Search for the cell housing the specified text and yield its [x, y] center coordinate. 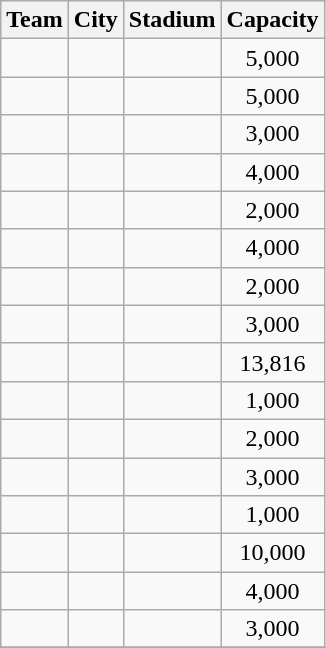
13,816 [272, 362]
Capacity [272, 20]
Stadium [172, 20]
City [96, 20]
10,000 [272, 553]
Team [35, 20]
